Locate the cell with the specified text and output its (x, y) center coordinate. 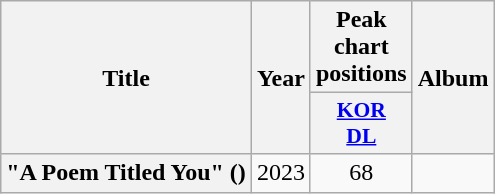
KORDL (361, 124)
68 (361, 173)
2023 (280, 173)
Title (126, 78)
Year (280, 78)
"A Poem Titled You" () (126, 173)
Peak chart positions (361, 47)
Album (453, 78)
